Find where the given text appears and provide that cell's center as [X, Y] coordinate. 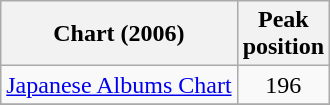
196 [283, 85]
Peakposition [283, 34]
Japanese Albums Chart [119, 85]
Chart (2006) [119, 34]
